Identify which cell holds the provided text, then report its [x, y] central coordinate. 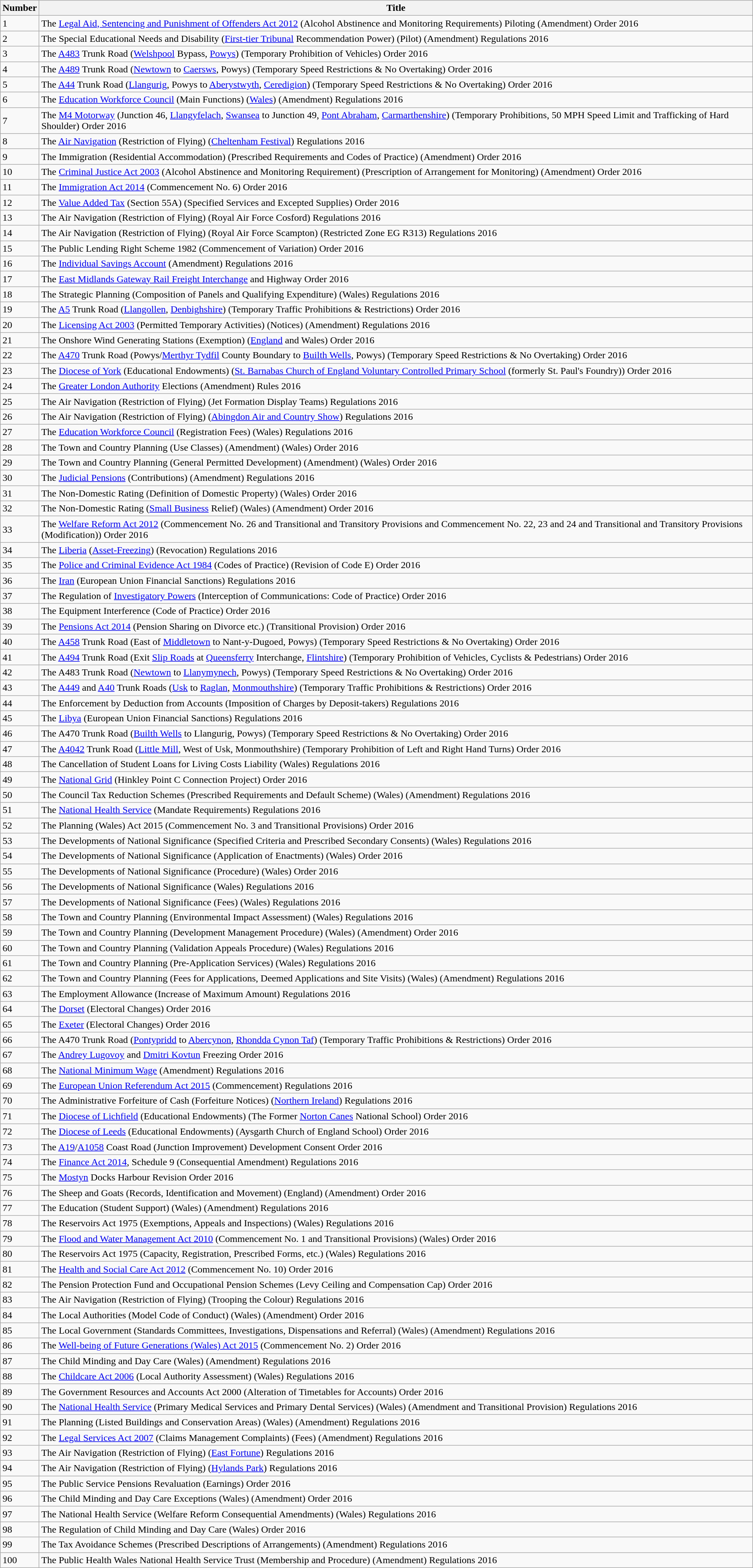
The A449 and A40 Trunk Roads (Usk to Raglan, Monmouthshire) (Temporary Traffic Prohibitions & Restrictions) Order 2016 [396, 688]
The Special Educational Needs and Disability (First-tier Tribunal Recommendation Power) (Pilot) (Amendment) Regulations 2016 [396, 39]
41 [20, 657]
The Air Navigation (Restriction of Flying) (East Fortune) Regulations 2016 [396, 1453]
91 [20, 1422]
59 [20, 932]
The Exeter (Electoral Changes) Order 2016 [396, 1024]
The A494 Trunk Road (Exit Slip Roads at Queensferry Interchange, Flintshire) (Temporary Prohibition of Vehicles, Cyclists & Pedestrians) Order 2016 [396, 657]
The Employment Allowance (Increase of Maximum Amount) Regulations 2016 [396, 994]
95 [20, 1484]
The Cancellation of Student Loans for Living Costs Liability (Wales) Regulations 2016 [396, 764]
The Tax Avoidance Schemes (Prescribed Descriptions of Arrangements) (Amendment) Regulations 2016 [396, 1545]
54 [20, 856]
The Reservoirs Act 1975 (Capacity, Registration, Prescribed Forms, etc.) (Wales) Regulations 2016 [396, 1254]
37 [20, 596]
The Liberia (Asset-Freezing) (Revocation) Regulations 2016 [396, 550]
The Iran (European Union Financial Sanctions) Regulations 2016 [396, 581]
3 [20, 54]
The National Minimum Wage (Amendment) Regulations 2016 [396, 1070]
38 [20, 611]
The Town and Country Planning (Fees for Applications, Deemed Applications and Site Visits) (Wales) (Amendment) Regulations 2016 [396, 979]
The Developments of National Significance (Procedure) (Wales) Order 2016 [396, 871]
The Libya (European Union Financial Sanctions) Regulations 2016 [396, 718]
The A470 Trunk Road (Powys/Merthyr Tydfil County Boundary to Builth Wells, Powys) (Temporary Speed Restrictions & No Overtaking) Order 2016 [396, 355]
48 [20, 764]
84 [20, 1315]
20 [20, 325]
55 [20, 871]
83 [20, 1300]
23 [20, 371]
19 [20, 310]
The Finance Act 2014, Schedule 9 (Consequential Amendment) Regulations 2016 [396, 1162]
71 [20, 1116]
The Pension Protection Fund and Occupational Pension Schemes (Levy Ceiling and Compensation Cap) Order 2016 [396, 1285]
80 [20, 1254]
64 [20, 1009]
The Local Government (Standards Committees, Investigations, Dispensations and Referral) (Wales) (Amendment) Regulations 2016 [396, 1330]
The Regulation of Child Minding and Day Care (Wales) Order 2016 [396, 1529]
The Air Navigation (Restriction of Flying) (Abingdon Air and Country Show) Regulations 2016 [396, 417]
The Strategic Planning (Composition of Panels and Qualifying Expenditure) (Wales) Regulations 2016 [396, 294]
9 [20, 156]
The Value Added Tax (Section 55A) (Specified Services and Excepted Supplies) Order 2016 [396, 202]
Title [396, 8]
32 [20, 509]
The Public Service Pensions Revaluation (Earnings) Order 2016 [396, 1484]
The A458 Trunk Road (East of Middletown to Nant-y-Dugoed, Powys) (Temporary Speed Restrictions & No Overtaking) Order 2016 [396, 642]
The European Union Referendum Act 2015 (Commencement) Regulations 2016 [396, 1086]
2 [20, 39]
The Local Authorities (Model Code of Conduct) (Wales) (Amendment) Order 2016 [396, 1315]
The Flood and Water Management Act 2010 (Commencement No. 1 and Transitional Provisions) (Wales) Order 2016 [396, 1239]
The A19/A1058 Coast Road (Junction Improvement) Development Consent Order 2016 [396, 1147]
The Dorset (Electoral Changes) Order 2016 [396, 1009]
11 [20, 187]
17 [20, 279]
74 [20, 1162]
93 [20, 1453]
The Developments of National Significance (Specified Criteria and Prescribed Secondary Consents) (Wales) Regulations 2016 [396, 841]
The Regulation of Investigatory Powers (Interception of Communications: Code of Practice) Order 2016 [396, 596]
The Child Minding and Day Care (Wales) (Amendment) Regulations 2016 [396, 1361]
65 [20, 1024]
18 [20, 294]
62 [20, 979]
26 [20, 417]
The Town and Country Planning (Use Classes) (Amendment) (Wales) Order 2016 [396, 447]
The Administrative Forfeiture of Cash (Forfeiture Notices) (Northern Ireland) Regulations 2016 [396, 1101]
16 [20, 264]
96 [20, 1499]
28 [20, 447]
47 [20, 749]
The Town and Country Planning (Validation Appeals Procedure) (Wales) Regulations 2016 [396, 948]
10 [20, 172]
The Mostyn Docks Harbour Revision Order 2016 [396, 1177]
6 [20, 100]
72 [20, 1131]
75 [20, 1177]
The Developments of National Significance (Fees) (Wales) Regulations 2016 [396, 902]
98 [20, 1529]
44 [20, 703]
The A470 Trunk Road (Builth Wells to Llangurig, Powys) (Temporary Speed Restrictions & No Overtaking) Order 2016 [396, 734]
The Legal Services Act 2007 (Claims Management Complaints) (Fees) (Amendment) Regulations 2016 [396, 1437]
15 [20, 248]
Number [20, 8]
61 [20, 963]
The Enforcement by Deduction from Accounts (Imposition of Charges by Deposit-takers) Regulations 2016 [396, 703]
The Andrey Lugovoy and Dmitri Kovtun Freezing Order 2016 [396, 1055]
56 [20, 887]
The A44 Trunk Road (Llangurig, Powys to Aberystwyth, Ceredigion) (Temporary Speed Restrictions & No Overtaking) Order 2016 [396, 84]
The Town and Country Planning (Environmental Impact Assessment) (Wales) Regulations 2016 [396, 917]
The Childcare Act 2006 (Local Authority Assessment) (Wales) Regulations 2016 [396, 1376]
The Planning (Wales) Act 2015 (Commencement No. 3 and Transitional Provisions) Order 2016 [396, 825]
The Town and Country Planning (Development Management Procedure) (Wales) (Amendment) Order 2016 [396, 932]
14 [20, 233]
92 [20, 1437]
The Air Navigation (Restriction of Flying) (Royal Air Force Scampton) (Restricted Zone EG R313) Regulations 2016 [396, 233]
The East Midlands Gateway Rail Freight Interchange and Highway Order 2016 [396, 279]
The Immigration (Residential Accommodation) (Prescribed Requirements and Codes of Practice) (Amendment) Order 2016 [396, 156]
52 [20, 825]
25 [20, 401]
46 [20, 734]
73 [20, 1147]
The Planning (Listed Buildings and Conservation Areas) (Wales) (Amendment) Regulations 2016 [396, 1422]
The Air Navigation (Restriction of Flying) (Cheltenham Festival) Regulations 2016 [396, 141]
The Education Workforce Council (Main Functions) (Wales) (Amendment) Regulations 2016 [396, 100]
The National Health Service (Welfare Reform Consequential Amendments) (Wales) Regulations 2016 [396, 1514]
The Child Minding and Day Care Exceptions (Wales) (Amendment) Order 2016 [396, 1499]
The A4042 Trunk Road (Little Mill, West of Usk, Monmouthshire) (Temporary Prohibition of Left and Right Hand Turns) Order 2016 [396, 749]
100 [20, 1560]
The Diocese of Lichfield (Educational Endowments) (The Former Norton Canes National School) Order 2016 [396, 1116]
27 [20, 432]
79 [20, 1239]
33 [20, 529]
The Well-being of Future Generations (Wales) Act 2015 (Commencement No. 2) Order 2016 [396, 1346]
The Developments of National Significance (Application of Enactments) (Wales) Order 2016 [396, 856]
40 [20, 642]
The Government Resources and Accounts Act 2000 (Alteration of Timetables for Accounts) Order 2016 [396, 1391]
97 [20, 1514]
The Developments of National Significance (Wales) Regulations 2016 [396, 887]
The Reservoirs Act 1975 (Exemptions, Appeals and Inspections) (Wales) Regulations 2016 [396, 1223]
88 [20, 1376]
The Air Navigation (Restriction of Flying) (Jet Formation Display Teams) Regulations 2016 [396, 401]
The National Grid (Hinkley Point C Connection Project) Order 2016 [396, 780]
57 [20, 902]
The Onshore Wind Generating Stations (Exemption) (England and Wales) Order 2016 [396, 340]
The Individual Savings Account (Amendment) Regulations 2016 [396, 264]
The Town and Country Planning (General Permitted Development) (Amendment) (Wales) Order 2016 [396, 463]
77 [20, 1208]
87 [20, 1361]
The Council Tax Reduction Schemes (Prescribed Requirements and Default Scheme) (Wales) (Amendment) Regulations 2016 [396, 795]
70 [20, 1101]
The National Health Service (Primary Medical Services and Primary Dental Services) (Wales) (Amendment and Transitional Provision) Regulations 2016 [396, 1407]
58 [20, 917]
The A483 Trunk Road (Welshpool Bypass, Powys) (Temporary Prohibition of Vehicles) Order 2016 [396, 54]
50 [20, 795]
29 [20, 463]
21 [20, 340]
49 [20, 780]
67 [20, 1055]
63 [20, 994]
76 [20, 1193]
The Public Lending Right Scheme 1982 (Commencement of Variation) Order 2016 [396, 248]
22 [20, 355]
The Police and Criminal Evidence Act 1984 (Codes of Practice) (Revision of Code E) Order 2016 [396, 565]
34 [20, 550]
The Air Navigation (Restriction of Flying) (Hylands Park) Regulations 2016 [396, 1468]
36 [20, 581]
The A5 Trunk Road (Llangollen, Denbighshire) (Temporary Traffic Prohibitions & Restrictions) Order 2016 [396, 310]
68 [20, 1070]
85 [20, 1330]
The Education Workforce Council (Registration Fees) (Wales) Regulations 2016 [396, 432]
81 [20, 1269]
89 [20, 1391]
The A483 Trunk Road (Newtown to Llanymynech, Powys) (Temporary Speed Restrictions & No Overtaking) Order 2016 [396, 672]
The A470 Trunk Road (Pontypridd to Abercynon, Rhondda Cynon Taf) (Temporary Traffic Prohibitions & Restrictions) Order 2016 [396, 1040]
8 [20, 141]
43 [20, 688]
82 [20, 1285]
45 [20, 718]
24 [20, 386]
The Pensions Act 2014 (Pension Sharing on Divorce etc.) (Transitional Provision) Order 2016 [396, 626]
The Legal Aid, Sentencing and Punishment of Offenders Act 2012 (Alcohol Abstinence and Monitoring Requirements) Piloting (Amendment) Order 2016 [396, 23]
4 [20, 69]
The Air Navigation (Restriction of Flying) (Royal Air Force Cosford) Regulations 2016 [396, 218]
60 [20, 948]
The Public Health Wales National Health Service Trust (Membership and Procedure) (Amendment) Regulations 2016 [396, 1560]
The Health and Social Care Act 2012 (Commencement No. 10) Order 2016 [396, 1269]
The Criminal Justice Act 2003 (Alcohol Abstinence and Monitoring Requirement) (Prescription of Arrangement for Monitoring) (Amendment) Order 2016 [396, 172]
86 [20, 1346]
12 [20, 202]
The Sheep and Goats (Records, Identification and Movement) (England) (Amendment) Order 2016 [396, 1193]
39 [20, 626]
51 [20, 810]
5 [20, 84]
The Licensing Act 2003 (Permitted Temporary Activities) (Notices) (Amendment) Regulations 2016 [396, 325]
78 [20, 1223]
The National Health Service (Mandate Requirements) Regulations 2016 [396, 810]
13 [20, 218]
66 [20, 1040]
94 [20, 1468]
7 [20, 121]
The Non-Domestic Rating (Definition of Domestic Property) (Wales) Order 2016 [396, 493]
The Judicial Pensions (Contributions) (Amendment) Regulations 2016 [396, 478]
31 [20, 493]
The Air Navigation (Restriction of Flying) (Trooping the Colour) Regulations 2016 [396, 1300]
The Non-Domestic Rating (Small Business Relief) (Wales) (Amendment) Order 2016 [396, 509]
The A489 Trunk Road (Newtown to Caersws, Powys) (Temporary Speed Restrictions & No Overtaking) Order 2016 [396, 69]
The Greater London Authority Elections (Amendment) Rules 2016 [396, 386]
1 [20, 23]
42 [20, 672]
The Education (Student Support) (Wales) (Amendment) Regulations 2016 [396, 1208]
The Diocese of Leeds (Educational Endowments) (Aysgarth Church of England School) Order 2016 [396, 1131]
30 [20, 478]
35 [20, 565]
90 [20, 1407]
99 [20, 1545]
The Town and Country Planning (Pre-Application Services) (Wales) Regulations 2016 [396, 963]
69 [20, 1086]
53 [20, 841]
The Immigration Act 2014 (Commencement No. 6) Order 2016 [396, 187]
The Equipment Interference (Code of Practice) Order 2016 [396, 611]
